Pinpoint the cell where the given text exists, returning its [x, y] midpoint coordinate. 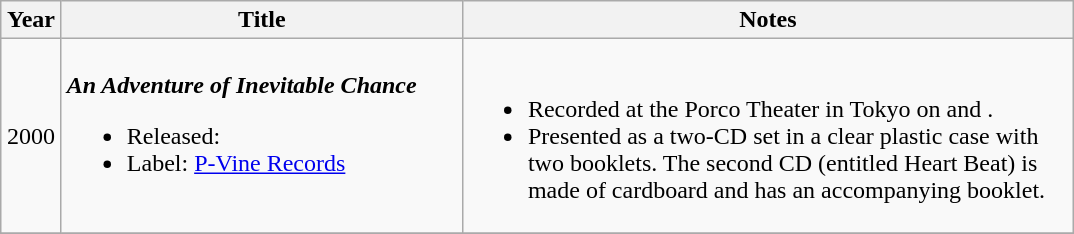
Title [262, 20]
An Adventure of Inevitable ChanceReleased: Label: P-Vine Records [262, 136]
Notes [768, 20]
Year [32, 20]
2000 [32, 136]
